Search for the cell housing the specified text and yield its (X, Y) center coordinate. 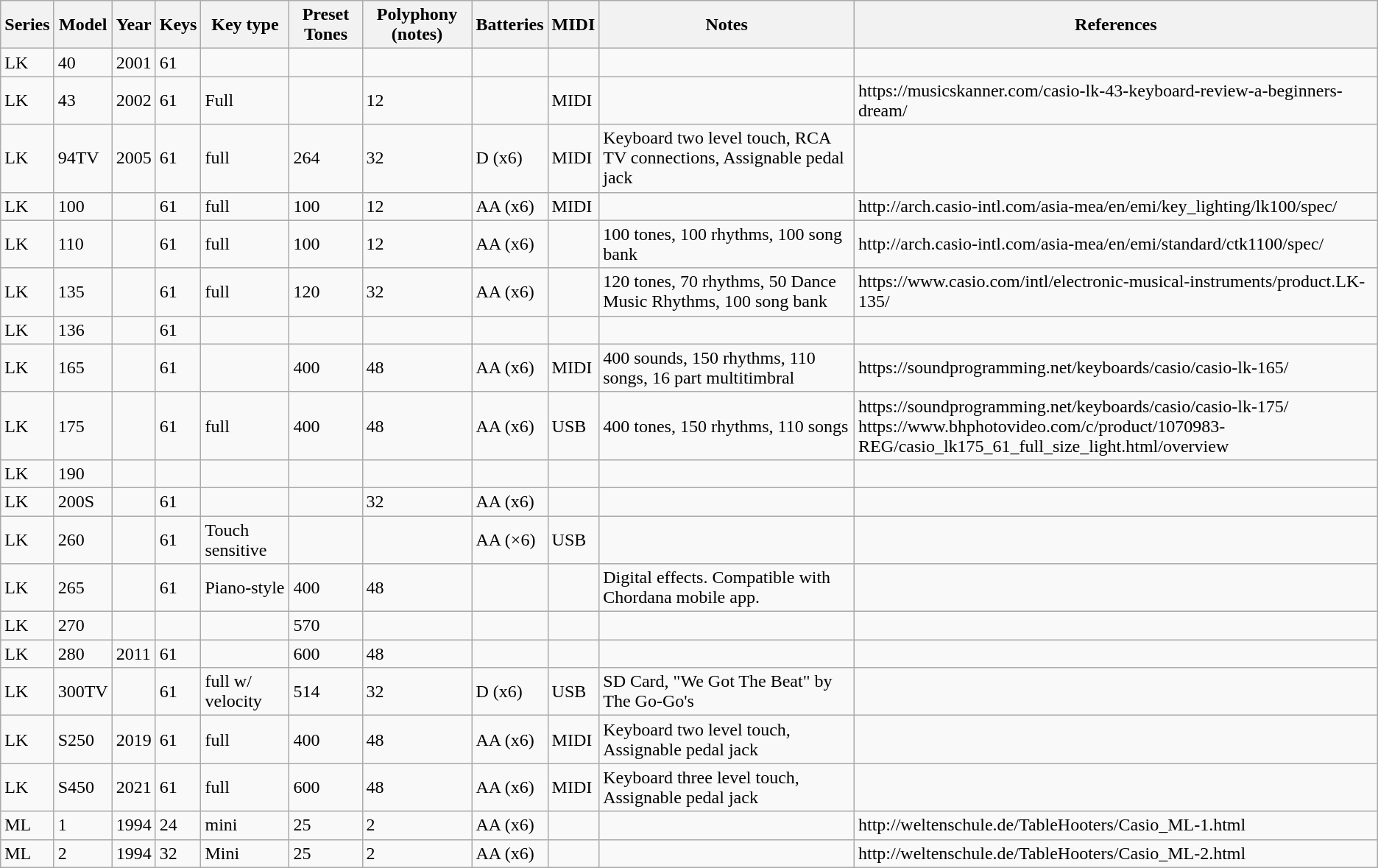
165 (82, 368)
Keyboard three level touch, Assignable pedal jack (727, 788)
120 tones, 70 rhythms, 50 Dance Music Rhythms, 100 song bank (727, 292)
2011 (134, 654)
265 (82, 588)
300TV (82, 692)
AA (×6) (509, 539)
135 (82, 292)
Keys (178, 25)
Keyboard two level touch, Assignable pedal jack (727, 739)
Polyphony (notes) (417, 25)
175 (82, 426)
SD Card, "We Got The Beat" by The Go-Go's (727, 692)
https://www.casio.com/intl/electronic-musical-instruments/product.LK-135/ (1116, 292)
Mini (245, 853)
mini (245, 825)
http://arch.casio-intl.com/asia-mea/en/emi/key_lighting/lk100/spec/ (1116, 206)
2019 (134, 739)
Piano-style (245, 588)
Series (27, 25)
94TV (82, 158)
Notes (727, 25)
270 (82, 626)
Touch sensitive (245, 539)
110 (82, 244)
1 (82, 825)
http://weltenschule.de/TableHooters/Casio_ML-2.html (1116, 853)
100 tones, 100 rhythms, 100 song bank (727, 244)
2021 (134, 788)
570 (325, 626)
200S (82, 501)
136 (82, 330)
2001 (134, 63)
120 (325, 292)
280 (82, 654)
full w/ velocity (245, 692)
http://arch.casio-intl.com/asia-mea/en/emi/standard/ctk1100/spec/ (1116, 244)
Key type (245, 25)
Digital effects. Compatible with Chordana mobile app. (727, 588)
http://weltenschule.de/TableHooters/Casio_ML-1.html (1116, 825)
Keyboard two level touch, RCA TV connections, Assignable pedal jack (727, 158)
https://soundprogramming.net/keyboards/casio/casio-lk-165/ (1116, 368)
190 (82, 473)
S250 (82, 739)
Preset Tones (325, 25)
260 (82, 539)
S450 (82, 788)
400 tones, 150 rhythms, 110 songs (727, 426)
References (1116, 25)
Batteries (509, 25)
264 (325, 158)
2002 (134, 100)
Year (134, 25)
24 (178, 825)
Model (82, 25)
40 (82, 63)
43 (82, 100)
Full (245, 100)
514 (325, 692)
400 sounds, 150 rhythms, 110 songs, 16 part multitimbral (727, 368)
https://musicskanner.com/casio-lk-43-keyboard-review-a-beginners-dream/ (1116, 100)
2005 (134, 158)
